Locate the cell with the specified text and output its (X, Y) center coordinate. 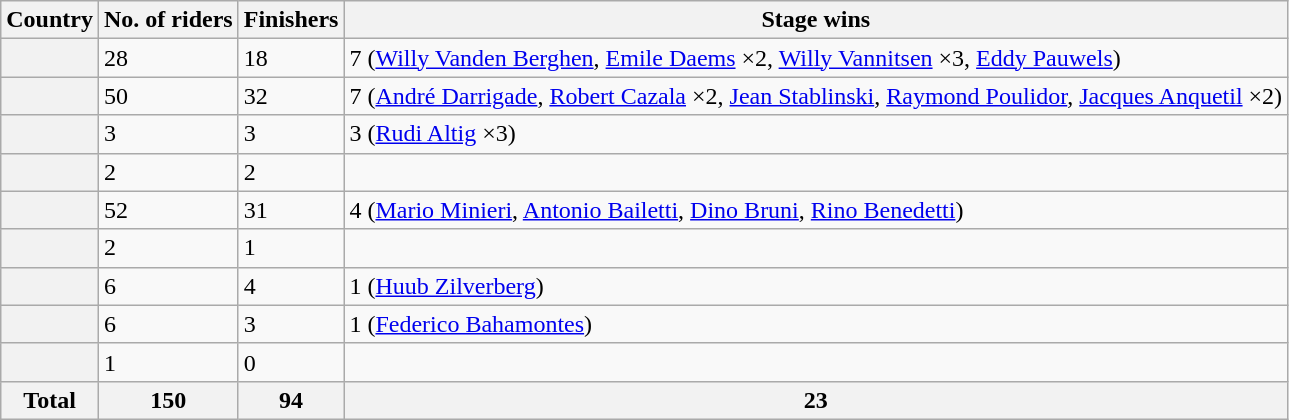
1 (Huub Zilverberg) (816, 286)
31 (291, 210)
3 (Rudi Altig ×3) (816, 134)
52 (168, 210)
Finishers (291, 20)
32 (291, 96)
Total (50, 400)
4 (Mario Minieri, Antonio Bailetti, Dino Bruni, Rino Benedetti) (816, 210)
7 (Willy Vanden Berghen, Emile Daems ×2, Willy Vannitsen ×3, Eddy Pauwels) (816, 58)
Stage wins (816, 20)
Country (50, 20)
50 (168, 96)
4 (291, 286)
18 (291, 58)
0 (291, 362)
No. of riders (168, 20)
1 (Federico Bahamontes) (816, 324)
94 (291, 400)
23 (816, 400)
150 (168, 400)
7 (André Darrigade, Robert Cazala ×2, Jean Stablinski, Raymond Poulidor, Jacques Anquetil ×2) (816, 96)
28 (168, 58)
